Return the (x, y) coordinate for the center point of the cell that contains the specified text.  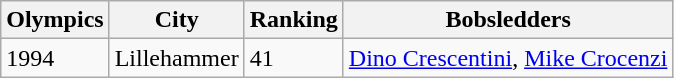
Olympics (55, 20)
Lillehammer (176, 58)
Bobsledders (508, 20)
City (176, 20)
41 (294, 58)
Ranking (294, 20)
Dino Crescentini, Mike Crocenzi (508, 58)
1994 (55, 58)
